Return [x, y] of the center of cell containing provided text 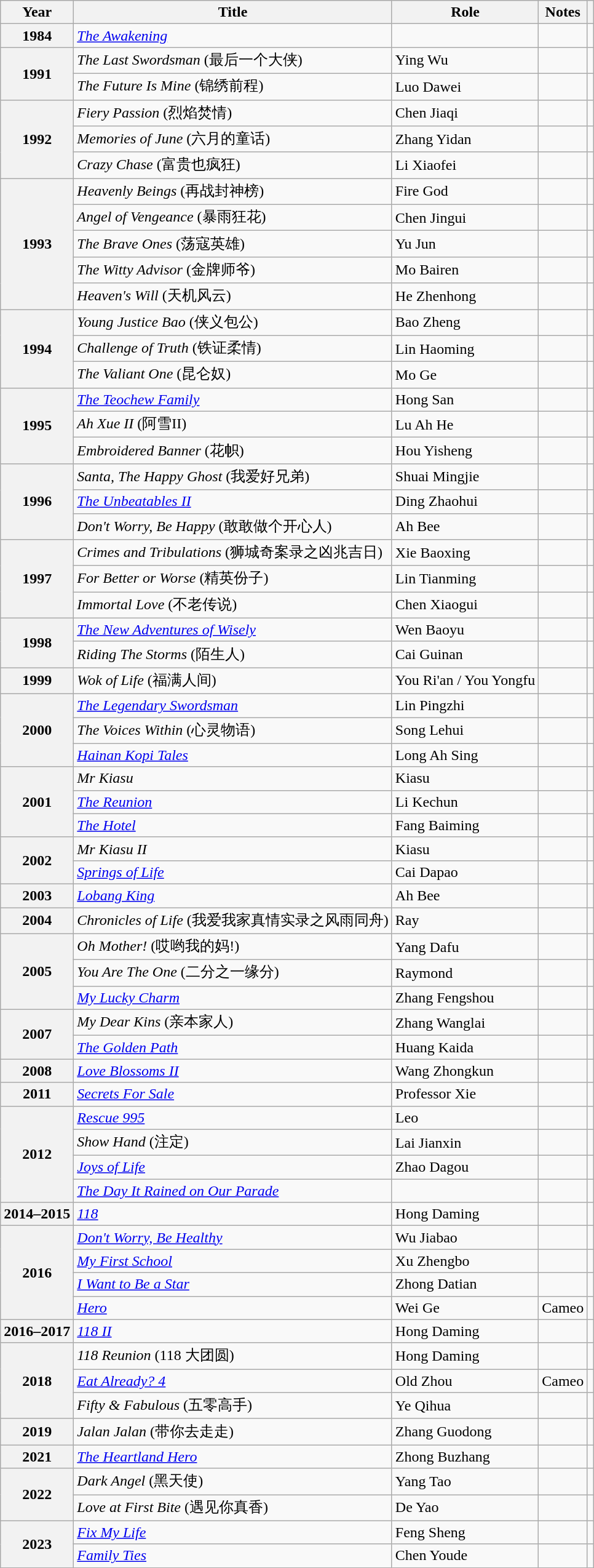
Ding Zhaohui [465, 502]
1993 [37, 244]
Mr Kiasu [233, 778]
You Ri'an / You Yongfu [465, 681]
Lin Pingzhi [465, 705]
Jalan Jalan (带你去走走) [233, 1431]
Ah Xue II (阿雪II) [233, 425]
Don't Worry, Be Healthy [233, 1238]
Hong San [465, 399]
The Heartland Hero [233, 1457]
Heavenly Beings (再战封神榜) [233, 192]
The Teochew Family [233, 399]
Yu Jun [465, 244]
Fifty & Fabulous (五零高手) [233, 1406]
2016–2017 [37, 1331]
The Valiant One (昆仑奴) [233, 375]
1999 [37, 681]
Show Hand (注定) [233, 1142]
The New Adventures of Wisely [233, 630]
Fix My Life [233, 1532]
Mo Bairen [465, 270]
Wen Baoyu [465, 630]
Year [37, 12]
1992 [37, 139]
Old Zhou [465, 1381]
1991 [37, 74]
Xie Baoxing [465, 553]
Wei Ge [465, 1308]
2003 [37, 895]
2019 [37, 1431]
Ying Wu [465, 60]
118 [233, 1214]
Lobang King [233, 895]
The Future Is Mine (锦绣前程) [233, 86]
2022 [37, 1494]
2001 [37, 802]
Cai Dapao [465, 872]
1996 [37, 501]
Crazy Chase (富贵也疯狂) [233, 165]
Lu Ah He [465, 425]
2000 [37, 730]
Notes [563, 12]
Leo [465, 1118]
Lin Tianming [465, 578]
The Day It Rained on Our Parade [233, 1191]
Love at First Bite (遇见你真香) [233, 1508]
Zhang Yidan [465, 139]
1995 [37, 426]
Immortal Love (不老传说) [233, 606]
Wu Jiabao [465, 1238]
Li Kechun [465, 802]
1997 [37, 579]
Title [233, 12]
The Awakening [233, 36]
Family Ties [233, 1556]
2014–2015 [37, 1214]
Yang Tao [465, 1482]
The Hotel [233, 825]
Mo Ge [465, 375]
Don't Worry, Be Happy (敢敢做个开心人) [233, 527]
2004 [37, 921]
My Lucky Charm [233, 998]
Feng Sheng [465, 1532]
Chronicles of Life (我爱我家真情实录之风雨同舟) [233, 921]
Zhong Datian [465, 1284]
The Unbeatables II [233, 502]
Riding The Storms (陌生人) [233, 655]
Young Justice Bao (侠义包公) [233, 322]
Santa, The Happy Ghost (我爱好兄弟) [233, 476]
Zhang Fengshou [465, 998]
Wok of Life (福满人间) [233, 681]
Yang Dafu [465, 946]
Chen Youde [465, 1556]
2008 [37, 1071]
Shuai Mingjie [465, 476]
2023 [37, 1544]
Secrets For Sale [233, 1094]
Zhang Wanglai [465, 1023]
Fire God [465, 192]
2012 [37, 1154]
Huang Kaida [465, 1047]
I Want to Be a Star [233, 1284]
Zhang Guodong [465, 1431]
Chen Jiaqi [465, 113]
Lin Haoming [465, 348]
The Golden Path [233, 1047]
For Better or Worse (精英份子) [233, 578]
118 Reunion (118 大团圆) [233, 1356]
Rescue 995 [233, 1118]
De Yao [465, 1508]
The Voices Within (心灵物语) [233, 731]
Bao Zheng [465, 322]
2018 [37, 1381]
Xu Zhengbo [465, 1261]
Memories of June (六月的童话) [233, 139]
Hou Yisheng [465, 450]
Eat Already? 4 [233, 1381]
Springs of Life [233, 872]
Zhong Buzhang [465, 1457]
The Brave Ones (荡寇英雄) [233, 244]
Dark Angel (黑天使) [233, 1482]
My Dear Kins (亲本家人) [233, 1023]
Embroidered Banner (花帜) [233, 450]
Zhao Dagou [465, 1167]
2021 [37, 1457]
Wang Zhongkun [465, 1071]
Love Blossoms II [233, 1071]
Heaven's Will (天机风云) [233, 297]
2007 [37, 1034]
The Last Swordsman (最后一个大侠) [233, 60]
Raymond [465, 974]
Role [465, 12]
118 II [233, 1331]
Lai Jianxin [465, 1142]
Fiery Passion (烈焰焚情) [233, 113]
Long Ah Sing [465, 755]
Chen Xiaogui [465, 606]
Luo Dawei [465, 86]
Joys of Life [233, 1167]
Mr Kiasu II [233, 849]
2002 [37, 860]
2005 [37, 971]
Challenge of Truth (铁证柔情) [233, 348]
My First School [233, 1261]
Li Xiaofei [465, 165]
1994 [37, 348]
2016 [37, 1273]
Song Lehui [465, 731]
1998 [37, 642]
He Zhenhong [465, 297]
The Legendary Swordsman [233, 705]
Angel of Vengeance (暴雨狂花) [233, 218]
The Witty Advisor (金牌师爷) [233, 270]
You Are The One (二分之一缘分) [233, 974]
1984 [37, 36]
Oh Mother! (哎哟我的妈!) [233, 946]
Hero [233, 1308]
Fang Baiming [465, 825]
Crimes and Tribulations (狮城奇案录之凶兆吉日) [233, 553]
Hainan Kopi Tales [233, 755]
Professor Xie [465, 1094]
The Reunion [233, 802]
Ye Qihua [465, 1406]
Cai Guinan [465, 655]
2011 [37, 1094]
Ray [465, 921]
Chen Jingui [465, 218]
